For the text-containing cell, return its midpoint in [X, Y] coordinate format. 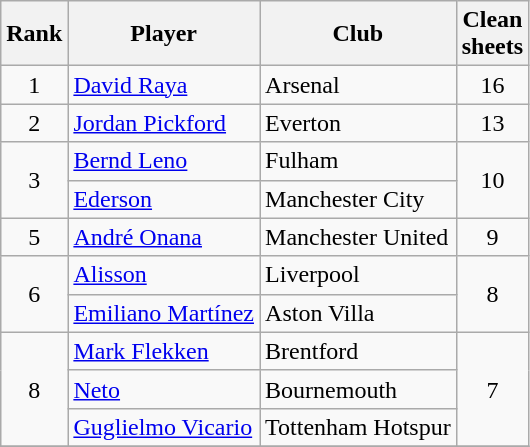
Fulham [358, 161]
Manchester United [358, 237]
Arsenal [358, 85]
1 [34, 85]
Liverpool [358, 275]
Mark Flekken [164, 351]
David Raya [164, 85]
Neto [164, 389]
9 [492, 237]
Jordan Pickford [164, 123]
7 [492, 389]
Brentford [358, 351]
Guglielmo Vicario [164, 427]
Bernd Leno [164, 161]
3 [34, 180]
Manchester City [358, 199]
Ederson [164, 199]
Emiliano Martínez [164, 313]
13 [492, 123]
2 [34, 123]
Aston Villa [358, 313]
10 [492, 180]
Alisson [164, 275]
Tottenham Hotspur [358, 427]
6 [34, 294]
5 [34, 237]
Bournemouth [358, 389]
16 [492, 85]
Everton [358, 123]
André Onana [164, 237]
Cleansheets [492, 34]
Rank [34, 34]
Club [358, 34]
Player [164, 34]
